For the text-containing cell, return its midpoint in [X, Y] coordinate format. 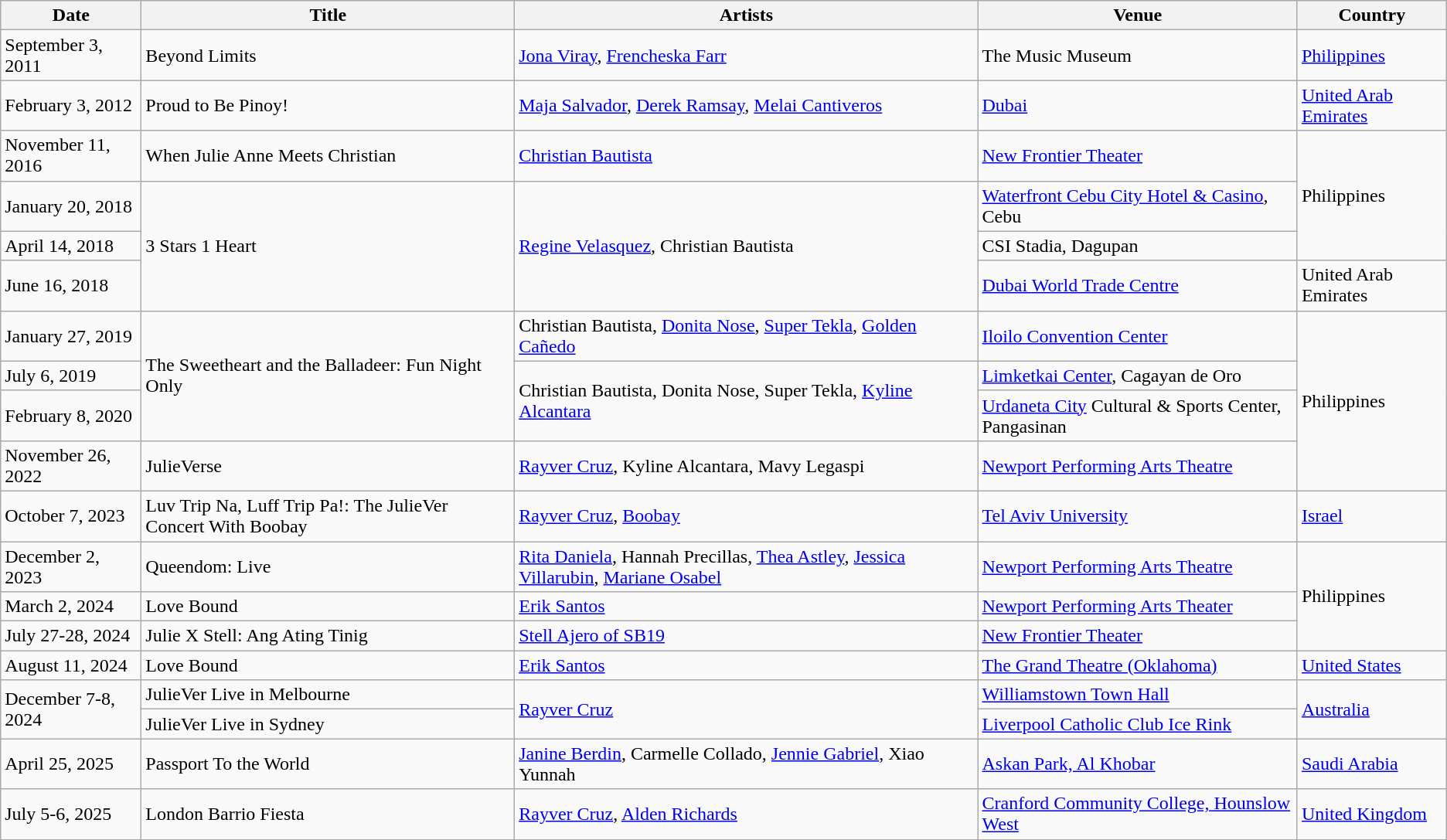
Christian Bautista [747, 156]
The Grand Theatre (Oklahoma) [1138, 665]
Date [71, 15]
July 6, 2019 [71, 376]
Maja Salvador, Derek Ramsay, Melai Cantiveros [747, 105]
Julie X Stell: Ang Ating Tinig [328, 636]
Cranford Community College, Hounslow West [1138, 814]
Proud to Be Pinoy! [328, 105]
Dubai World Trade Centre [1138, 286]
Queendom: Live [328, 566]
Iloilo Convention Center [1138, 335]
Rayver Cruz [747, 709]
July 5-6, 2025 [71, 814]
Artists [747, 15]
Waterfront Cebu City Hotel & Casino, Cebu [1138, 206]
CSI Stadia, Dagupan [1138, 246]
Jona Viray, Frencheska Farr [747, 56]
Venue [1138, 15]
Australia [1371, 709]
Stell Ajero of SB19 [747, 636]
Dubai [1138, 105]
September 3, 2011 [71, 56]
Tel Aviv University [1138, 516]
Williamstown Town Hall [1138, 695]
Regine Velasquez, Christian Bautista [747, 246]
Israel [1371, 516]
London Barrio Fiesta [328, 814]
February 3, 2012 [71, 105]
April 14, 2018 [71, 246]
March 2, 2024 [71, 607]
JulieVerse [328, 465]
Country [1371, 15]
When Julie Anne Meets Christian [328, 156]
United Kingdom [1371, 814]
February 8, 2020 [71, 416]
Christian Bautista, Donita Nose, Super Tekla, Kyline Alcantara [747, 400]
Askan Park, Al Khobar [1138, 763]
Rayver Cruz, Alden Richards [747, 814]
April 25, 2025 [71, 763]
January 20, 2018 [71, 206]
The Sweetheart and the Balladeer: Fun Night Only [328, 376]
December 2, 2023 [71, 566]
The Music Museum [1138, 56]
Saudi Arabia [1371, 763]
November 26, 2022 [71, 465]
Urdaneta City Cultural & Sports Center, Pangasinan [1138, 416]
Rita Daniela, Hannah Precillas, Thea Astley, Jessica Villarubin, Mariane Osabel [747, 566]
Janine Berdin, Carmelle Collado, Jennie Gabriel, Xiao Yunnah [747, 763]
JulieVer Live in Melbourne [328, 695]
Passport To the World [328, 763]
Newport Performing Arts Theater [1138, 607]
Luv Trip Na, Luff Trip Pa!: The JulieVer Concert With Boobay [328, 516]
3 Stars 1 Heart [328, 246]
Christian Bautista, Donita Nose, Super Tekla, Golden Cañedo [747, 335]
January 27, 2019 [71, 335]
June 16, 2018 [71, 286]
Title [328, 15]
JulieVer Live in Sydney [328, 724]
October 7, 2023 [71, 516]
United States [1371, 665]
July 27-28, 2024 [71, 636]
November 11, 2016 [71, 156]
Limketkai Center, Cagayan de Oro [1138, 376]
Liverpool Catholic Club Ice Rink [1138, 724]
December 7-8, 2024 [71, 709]
August 11, 2024 [71, 665]
Beyond Limits [328, 56]
Rayver Cruz, Kyline Alcantara, Mavy Legaspi [747, 465]
Rayver Cruz, Boobay [747, 516]
